Search for the cell housing the specified text and yield its [x, y] center coordinate. 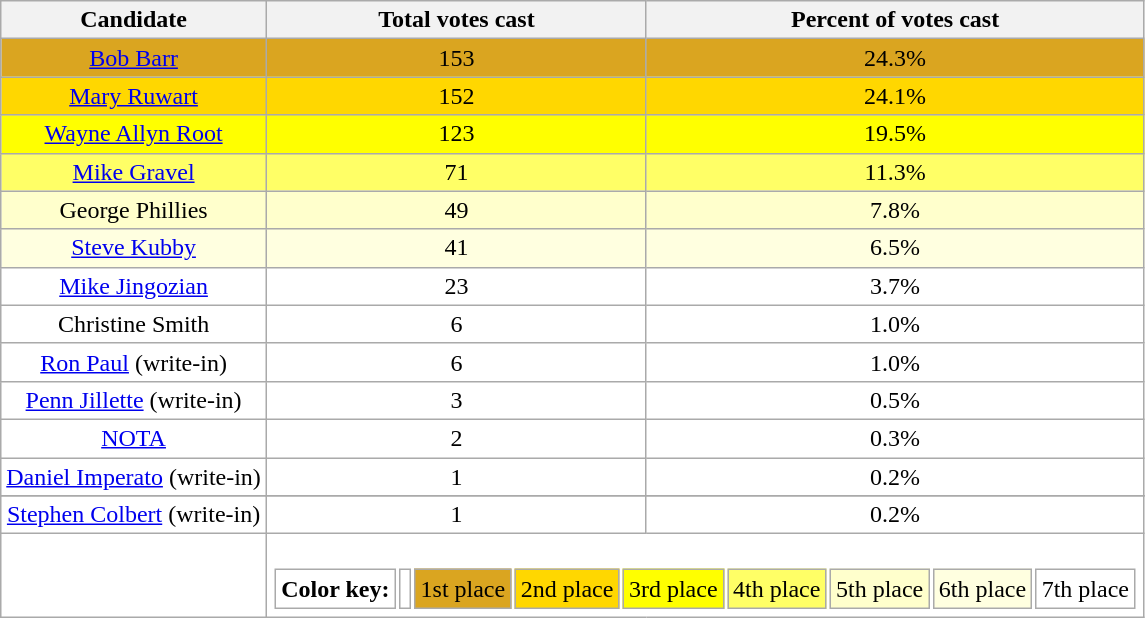
Christine Smith [134, 324]
11.3% [894, 172]
Color key: 1st place 2nd place 3rd place 4th place 5th place 6th place 7th place [704, 576]
1st place [462, 589]
49 [456, 210]
7th place [1085, 589]
3 [456, 400]
152 [456, 96]
24.1% [894, 96]
4th place [777, 589]
George Phillies [134, 210]
0.5% [894, 400]
Mike Jingozian [134, 286]
2 [456, 438]
123 [456, 134]
71 [456, 172]
6th place [983, 589]
Percent of votes cast [894, 20]
Daniel Imperato (write-in) [134, 477]
41 [456, 248]
2nd place [566, 589]
Wayne Allyn Root [134, 134]
Stephen Colbert (write-in) [134, 515]
Mike Gravel [134, 172]
Steve Kubby [134, 248]
3rd place [674, 589]
19.5% [894, 134]
24.3% [894, 58]
Ron Paul (write-in) [134, 362]
Mary Ruwart [134, 96]
Total votes cast [456, 20]
0.3% [894, 438]
Bob Barr [134, 58]
3.7% [894, 286]
153 [456, 58]
Candidate [134, 20]
Color key: [336, 589]
23 [456, 286]
NOTA [134, 438]
Penn Jillette (write-in) [134, 400]
7.8% [894, 210]
5th place [880, 589]
6.5% [894, 248]
